Provide the (x, y) coordinate of the cell's center where the given text is located.  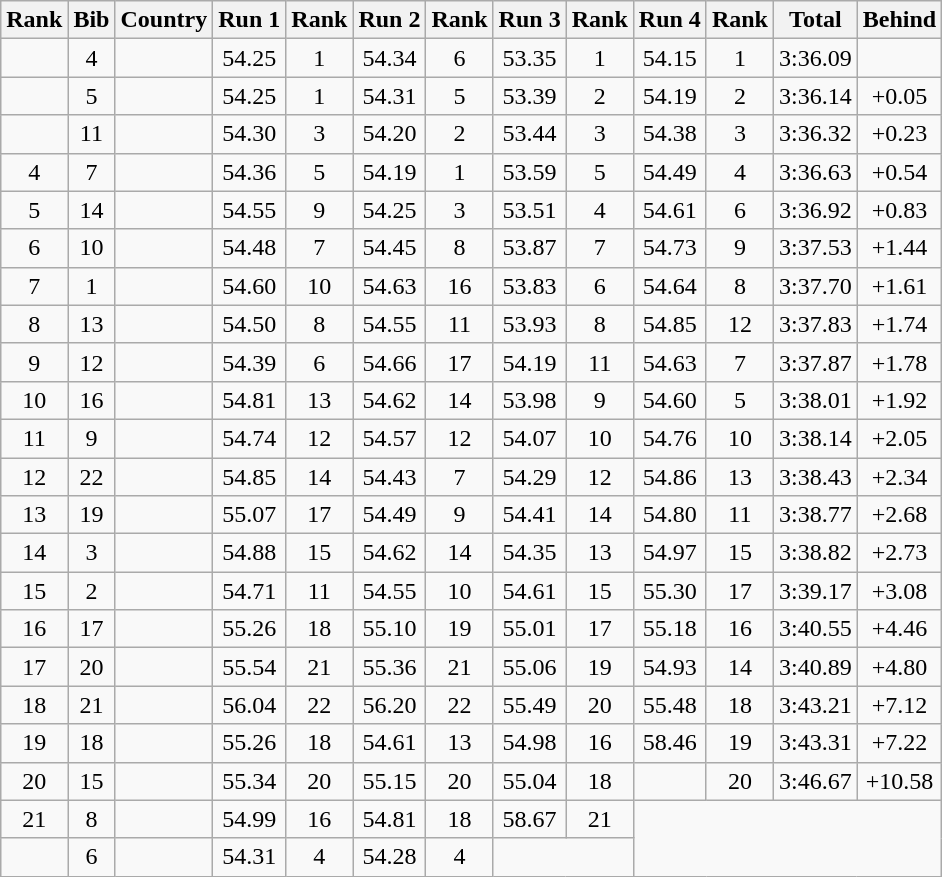
Run 4 (670, 20)
3:36.14 (815, 96)
+1.78 (899, 362)
54.48 (250, 248)
Behind (899, 20)
53.35 (530, 58)
+0.54 (899, 172)
3:37.83 (815, 324)
54.30 (250, 134)
54.45 (390, 248)
+10.58 (899, 781)
55.07 (250, 515)
3:36.09 (815, 58)
3:38.14 (815, 438)
3:38.01 (815, 400)
+4.46 (899, 629)
Country (164, 20)
3:43.21 (815, 705)
58.67 (530, 819)
Run 1 (250, 20)
54.66 (390, 362)
3:38.77 (815, 515)
54.35 (530, 553)
3:37.70 (815, 286)
53.39 (530, 96)
53.83 (530, 286)
+2.34 (899, 477)
55.36 (390, 667)
3:38.82 (815, 553)
56.04 (250, 705)
53.44 (530, 134)
+4.80 (899, 667)
54.28 (390, 857)
Run 2 (390, 20)
3:36.63 (815, 172)
54.71 (250, 591)
3:39.17 (815, 591)
54.50 (250, 324)
58.46 (670, 743)
55.48 (670, 705)
+2.73 (899, 553)
56.20 (390, 705)
54.15 (670, 58)
Total (815, 20)
+7.12 (899, 705)
54.39 (250, 362)
53.93 (530, 324)
3:46.67 (815, 781)
3:43.31 (815, 743)
+1.44 (899, 248)
54.29 (530, 477)
54.34 (390, 58)
53.59 (530, 172)
54.88 (250, 553)
3:40.55 (815, 629)
54.98 (530, 743)
55.01 (530, 629)
3:38.43 (815, 477)
55.04 (530, 781)
54.57 (390, 438)
Bib (92, 20)
+7.22 (899, 743)
+0.05 (899, 96)
54.43 (390, 477)
3:37.87 (815, 362)
54.64 (670, 286)
54.74 (250, 438)
+1.74 (899, 324)
+3.08 (899, 591)
3:40.89 (815, 667)
54.99 (250, 819)
+1.92 (899, 400)
53.98 (530, 400)
54.97 (670, 553)
54.41 (530, 515)
55.15 (390, 781)
55.06 (530, 667)
3:36.92 (815, 210)
3:37.53 (815, 248)
53.51 (530, 210)
Run 3 (530, 20)
+0.23 (899, 134)
54.73 (670, 248)
54.38 (670, 134)
54.86 (670, 477)
55.34 (250, 781)
+0.83 (899, 210)
55.18 (670, 629)
+2.68 (899, 515)
54.93 (670, 667)
55.30 (670, 591)
54.76 (670, 438)
+1.61 (899, 286)
55.49 (530, 705)
3:36.32 (815, 134)
54.80 (670, 515)
+2.05 (899, 438)
54.20 (390, 134)
55.10 (390, 629)
53.87 (530, 248)
55.54 (250, 667)
54.36 (250, 172)
54.07 (530, 438)
